For the text-containing cell, return its midpoint in (X, Y) coordinate format. 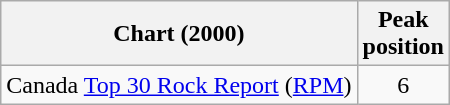
6 (403, 85)
Chart (2000) (179, 34)
Canada Top 30 Rock Report (RPM) (179, 85)
Peakposition (403, 34)
